From the cell containing the given text, extract its center point as (X, Y) coordinate. 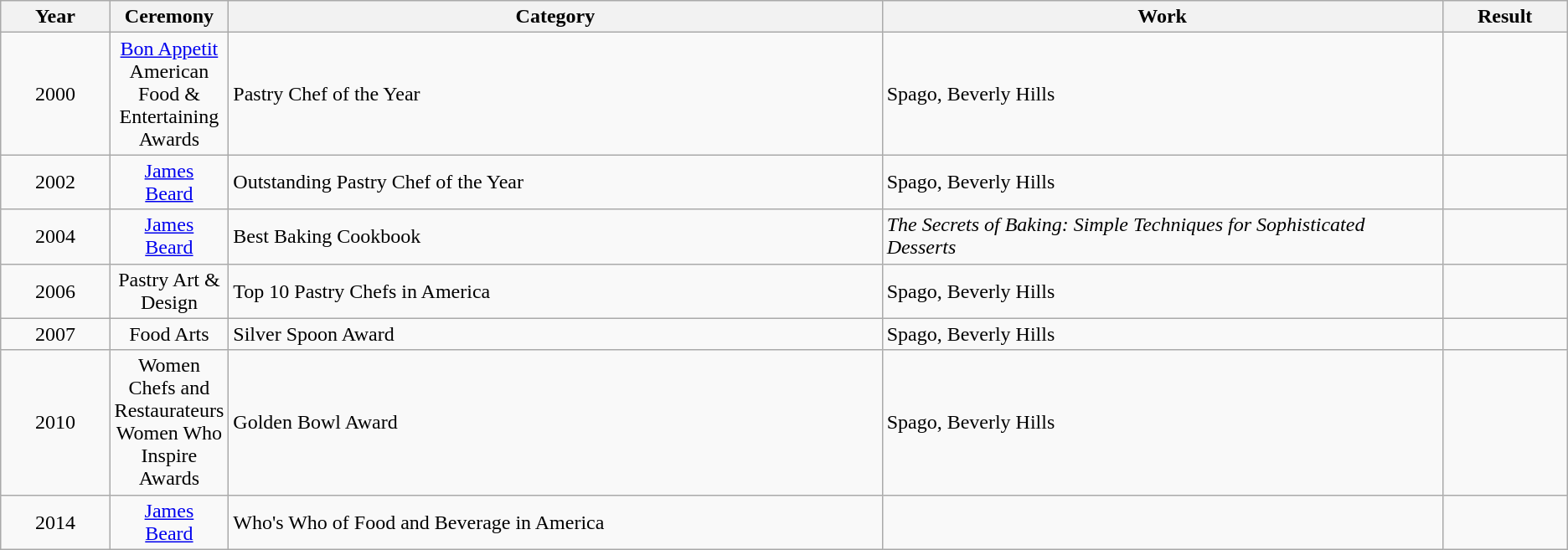
Silver Spoon Award (555, 334)
2014 (55, 522)
2002 (55, 182)
2006 (55, 291)
Top 10 Pastry Chefs in America (555, 291)
Best Baking Cookbook (555, 236)
2004 (55, 236)
Bon Appetit American Food & Entertaining Awards (169, 94)
Year (55, 17)
Pastry Art & Design (169, 291)
Work (1163, 17)
Ceremony (169, 17)
2000 (55, 94)
Food Arts (169, 334)
Outstanding Pastry Chef of the Year (555, 182)
Category (555, 17)
Golden Bowl Award (555, 422)
2007 (55, 334)
Women Chefs and Restaurateurs Women Who Inspire Awards (169, 422)
Result (1504, 17)
Who's Who of Food and Beverage in America (555, 522)
Pastry Chef of the Year (555, 94)
The Secrets of Baking: Simple Techniques for Sophisticated Desserts (1163, 236)
2010 (55, 422)
